From the cell containing the given text, extract its center point as [x, y] coordinate. 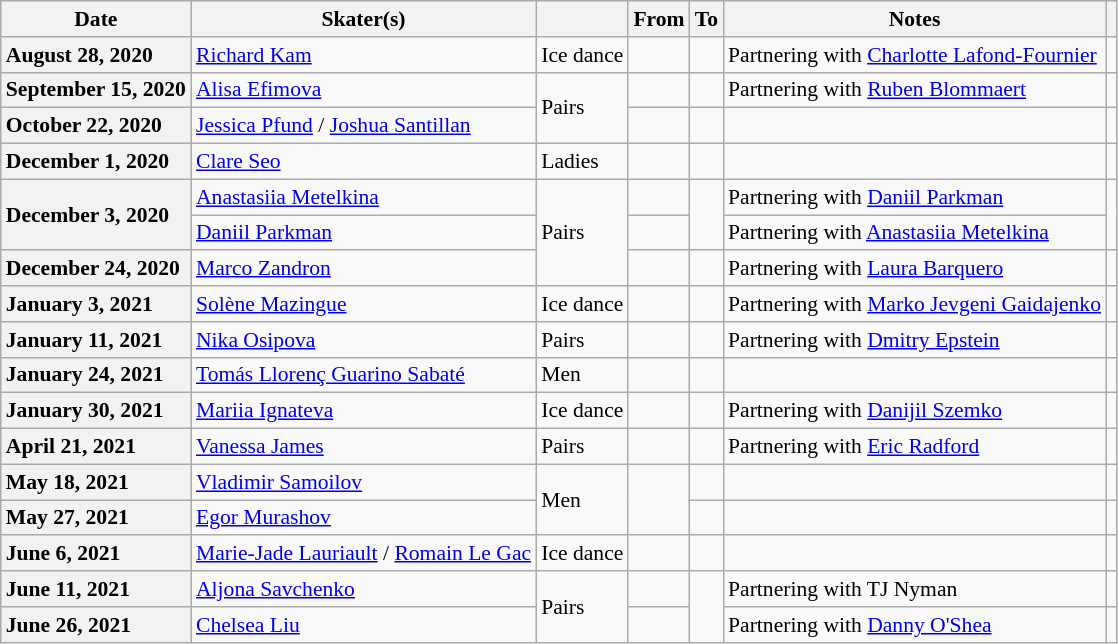
August 28, 2020 [96, 55]
Tomás Llorenç Guarino Sabaté [364, 375]
January 3, 2021 [96, 304]
Partnering with TJ Nyman [914, 589]
April 21, 2021 [96, 447]
Mariia Ignateva [364, 411]
January 30, 2021 [96, 411]
Vladimir Samoilov [364, 482]
January 24, 2021 [96, 375]
Partnering with Danijil Szemko [914, 411]
Vanessa James [364, 447]
Egor Murashov [364, 518]
To [706, 19]
Chelsea Liu [364, 625]
Jessica Pfund / Joshua Santillan [364, 126]
Ladies [582, 162]
Notes [914, 19]
Partnering with Anastasiia Metelkina [914, 233]
Partnering with Ruben Blommaert [914, 90]
Partnering with Danny O'Shea [914, 625]
Solène Mazingue [364, 304]
Date [96, 19]
May 18, 2021 [96, 482]
Partnering with Marko Jevgeni Gaidajenko [914, 304]
Richard Kam [364, 55]
June 26, 2021 [96, 625]
Skater(s) [364, 19]
Clare Seo [364, 162]
From [658, 19]
Partnering with Charlotte Lafond-Fournier [914, 55]
Partnering with Laura Barquero [914, 269]
January 11, 2021 [96, 340]
June 6, 2021 [96, 554]
Daniil Parkman [364, 233]
September 15, 2020 [96, 90]
June 11, 2021 [96, 589]
December 3, 2020 [96, 214]
Partnering with Dmitry Epstein [914, 340]
Aljona Savchenko [364, 589]
Partnering with Eric Radford [914, 447]
December 24, 2020 [96, 269]
December 1, 2020 [96, 162]
Marco Zandron [364, 269]
Nika Osipova [364, 340]
Alisa Efimova [364, 90]
May 27, 2021 [96, 518]
Marie-Jade Lauriault / Romain Le Gac [364, 554]
Partnering with Daniil Parkman [914, 197]
Anastasiia Metelkina [364, 197]
October 22, 2020 [96, 126]
